Find where the given text appears and provide that cell's center as [X, Y] coordinate. 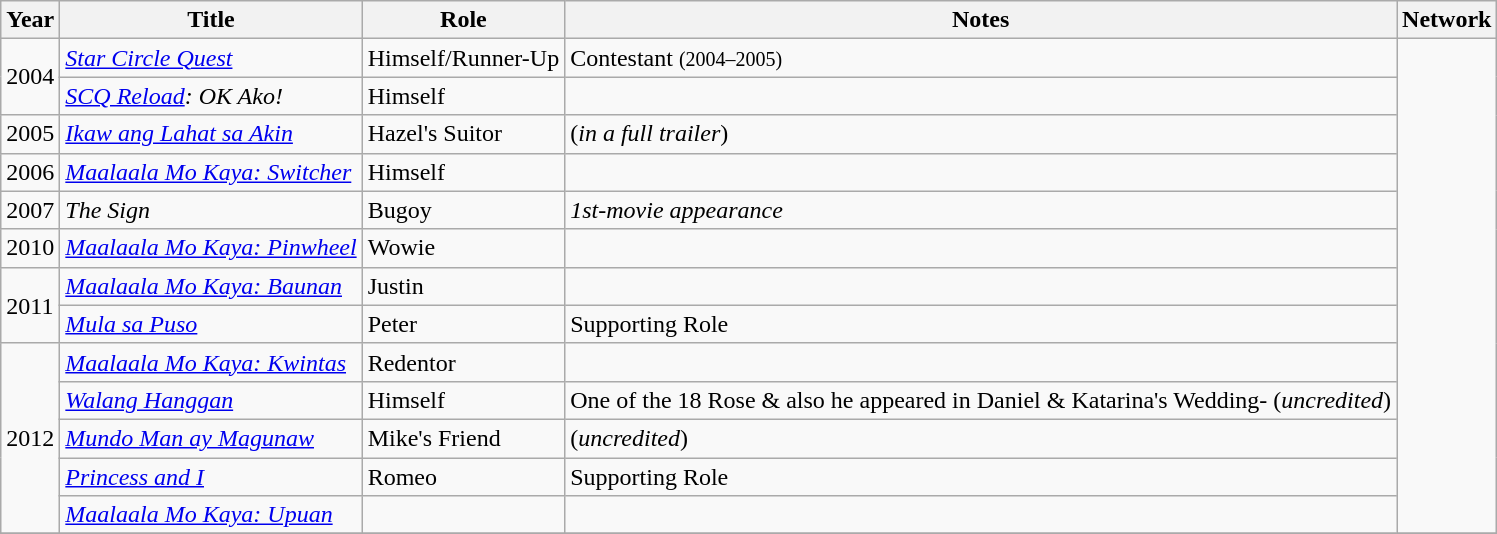
2005 [30, 134]
Bugoy [464, 210]
(in a full trailer) [981, 134]
One of the 18 Rose & also he appeared in Daniel & Katarina's Wedding- (uncredited) [981, 400]
(uncredited) [981, 438]
Walang Hanggan [211, 400]
Himself/Runner-Up [464, 58]
Redentor [464, 362]
Maalaala Mo Kaya: Upuan [211, 515]
1st-movie appearance [981, 210]
SCQ Reload: OK Ako! [211, 96]
Mike's Friend [464, 438]
2004 [30, 77]
Role [464, 20]
Year [30, 20]
2006 [30, 172]
Romeo [464, 477]
Maalaala Mo Kaya: Baunan [211, 286]
Wowie [464, 248]
Maalaala Mo Kaya: Pinwheel [211, 248]
2011 [30, 305]
Contestant (2004–2005) [981, 58]
Maalaala Mo Kaya: Switcher [211, 172]
Mundo Man ay Magunaw [211, 438]
Notes [981, 20]
2012 [30, 438]
Peter [464, 324]
2010 [30, 248]
Justin [464, 286]
The Sign [211, 210]
Ikaw ang Lahat sa Akin [211, 134]
Princess and I [211, 477]
Star Circle Quest [211, 58]
2007 [30, 210]
Hazel's Suitor [464, 134]
Maalaala Mo Kaya: Kwintas [211, 362]
Mula sa Puso [211, 324]
Title [211, 20]
Network [1447, 20]
